Capture the cell that displays the provided text and extract its (X, Y) central coordinate. 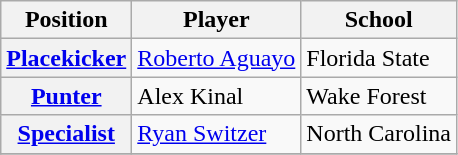
Placekicker (66, 58)
North Carolina (379, 134)
Ryan Switzer (216, 134)
Alex Kinal (216, 96)
Roberto Aguayo (216, 58)
Position (66, 20)
School (379, 20)
Florida State (379, 58)
Wake Forest (379, 96)
Specialist (66, 134)
Punter (66, 96)
Player (216, 20)
